Detect which cell encompasses the target text, then output its [x, y] center coordinate. 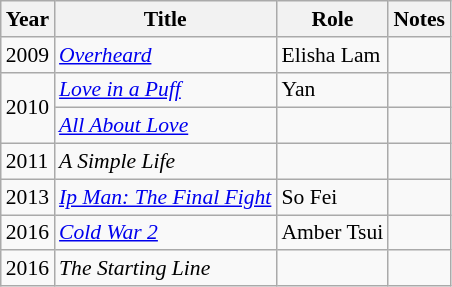
A Simple Life [165, 162]
Elisha Lam [332, 55]
Amber Tsui [332, 233]
Notes [419, 19]
Yan [332, 90]
Year [28, 19]
The Starting Line [165, 269]
Role [332, 19]
Love in a Puff [165, 90]
2011 [28, 162]
Title [165, 19]
2009 [28, 55]
All About Love [165, 126]
Cold War 2 [165, 233]
2013 [28, 197]
So Fei [332, 197]
2010 [28, 108]
Overheard [165, 55]
Ip Man: The Final Fight [165, 197]
